Find where the given text appears and provide that cell's center as (x, y) coordinate. 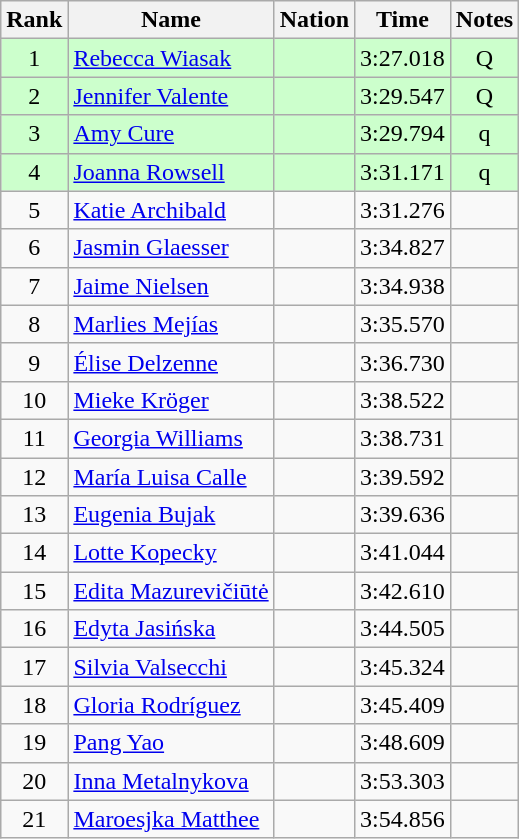
3:31.171 (403, 172)
Eugenia Bujak (171, 515)
3:45.409 (403, 705)
15 (34, 591)
4 (34, 172)
Rebecca Wiasak (171, 58)
María Luisa Calle (171, 477)
3:35.570 (403, 324)
Jasmin Glaesser (171, 248)
Nation (314, 20)
1 (34, 58)
Katie Archibald (171, 210)
Mieke Kröger (171, 400)
Name (171, 20)
Joanna Rowsell (171, 172)
3:34.827 (403, 248)
3:45.324 (403, 667)
Inna Metalnykova (171, 781)
3:34.938 (403, 286)
Pang Yao (171, 743)
3:38.522 (403, 400)
3:31.276 (403, 210)
3:39.636 (403, 515)
Silvia Valsecchi (171, 667)
3:41.044 (403, 553)
21 (34, 819)
16 (34, 629)
11 (34, 438)
3:36.730 (403, 362)
Amy Cure (171, 134)
Maroesjka Matthee (171, 819)
Jennifer Valente (171, 96)
3:48.609 (403, 743)
3 (34, 134)
3:39.592 (403, 477)
Jaime Nielsen (171, 286)
Time (403, 20)
Élise Delzenne (171, 362)
9 (34, 362)
Marlies Mejías (171, 324)
3:44.505 (403, 629)
2 (34, 96)
8 (34, 324)
3:29.794 (403, 134)
Edyta Jasińska (171, 629)
Gloria Rodríguez (171, 705)
Rank (34, 20)
6 (34, 248)
3:27.018 (403, 58)
12 (34, 477)
Georgia Williams (171, 438)
14 (34, 553)
Lotte Kopecky (171, 553)
3:42.610 (403, 591)
Notes (484, 20)
18 (34, 705)
5 (34, 210)
Edita Mazurevičiūtė (171, 591)
7 (34, 286)
10 (34, 400)
19 (34, 743)
20 (34, 781)
17 (34, 667)
13 (34, 515)
3:54.856 (403, 819)
3:38.731 (403, 438)
3:53.303 (403, 781)
3:29.547 (403, 96)
